Identify which cell holds the provided text, then report its [x, y] central coordinate. 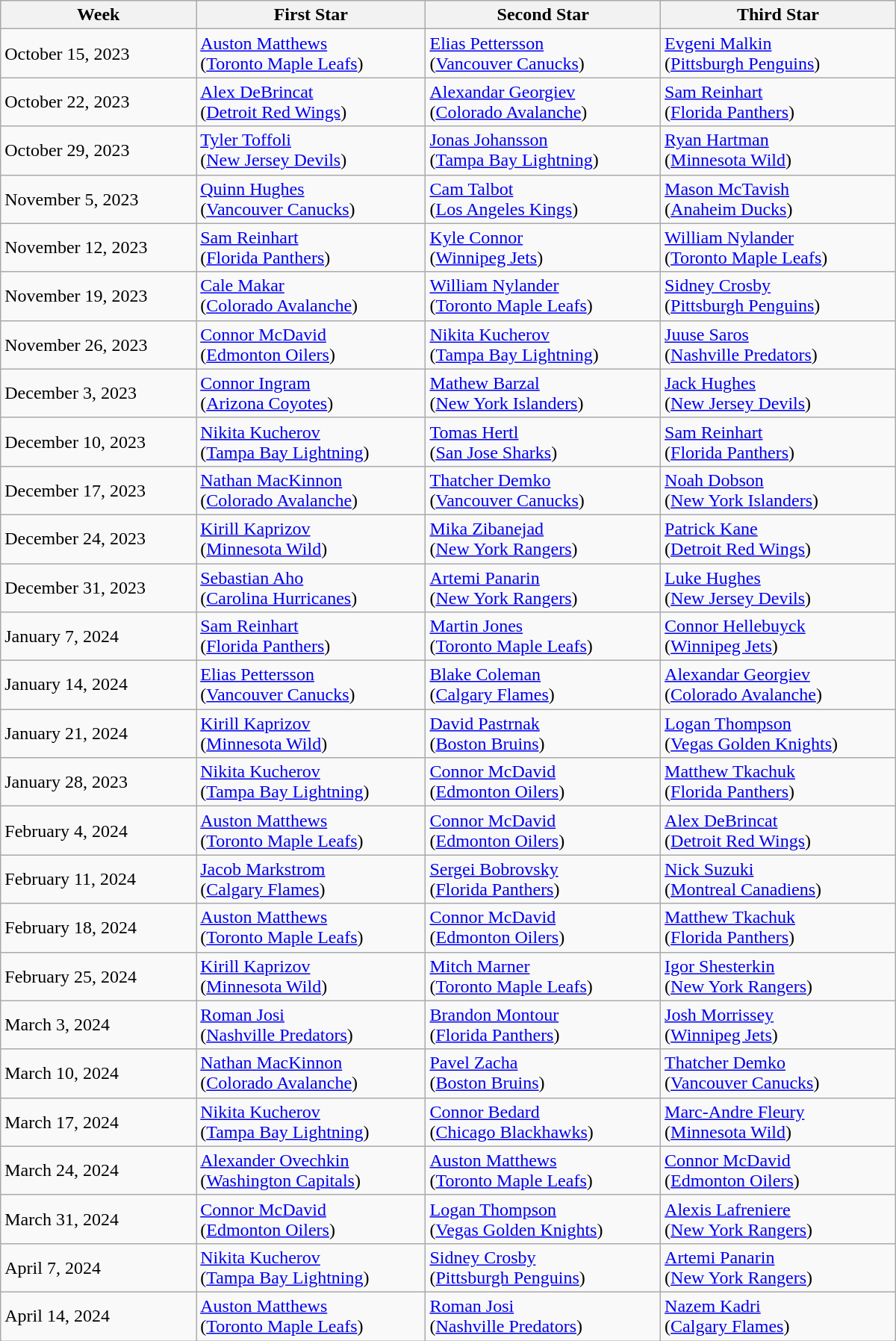
December 10, 2023 [99, 442]
October 22, 2023 [99, 102]
October 29, 2023 [99, 151]
Jack Hughes(New Jersey Devils) [778, 393]
Mika Zibanejad(New York Rangers) [544, 539]
Sebastian Aho(Carolina Hurricanes) [311, 587]
December 24, 2023 [99, 539]
November 12, 2023 [99, 248]
Alexander Ovechkin(Washington Capitals) [311, 1171]
Kyle Connor(Winnipeg Jets) [544, 248]
Juuse Saros(Nashville Predators) [778, 345]
December 31, 2023 [99, 587]
March 3, 2024 [99, 1024]
Nazem Kadri(Calgary Flames) [778, 1316]
Second Star [544, 15]
Brandon Montour(Florida Panthers) [544, 1024]
Jacob Markstrom(Calgary Flames) [311, 880]
Third Star [778, 15]
November 5, 2023 [99, 199]
Jonas Johansson(Tampa Bay Lightning) [544, 151]
Igor Shesterkin(New York Rangers) [778, 977]
Connor Hellebuyck(Winnipeg Jets) [778, 636]
October 15, 2023 [99, 54]
February 18, 2024 [99, 927]
Blake Coleman(Calgary Flames) [544, 685]
Connor Bedard(Chicago Blackhawks) [544, 1121]
February 11, 2024 [99, 880]
Martin Jones(Toronto Maple Leafs) [544, 636]
December 17, 2023 [99, 490]
Patrick Kane(Detroit Red Wings) [778, 539]
Quinn Hughes(Vancouver Canucks) [311, 199]
David Pastrnak(Boston Bruins) [544, 733]
Josh Morrissey(Winnipeg Jets) [778, 1024]
Mathew Barzal(New York Islanders) [544, 393]
Ryan Hartman(Minnesota Wild) [778, 151]
Alexis Lafreniere(New York Rangers) [778, 1219]
January 28, 2023 [99, 782]
March 31, 2024 [99, 1219]
April 7, 2024 [99, 1268]
February 4, 2024 [99, 830]
November 19, 2023 [99, 296]
Noah Dobson(New York Islanders) [778, 490]
Tyler Toffoli(New Jersey Devils) [311, 151]
January 14, 2024 [99, 685]
April 14, 2024 [99, 1316]
March 24, 2024 [99, 1171]
Cale Makar(Colorado Avalanche) [311, 296]
Week [99, 15]
Cam Talbot(Los Angeles Kings) [544, 199]
December 3, 2023 [99, 393]
February 25, 2024 [99, 977]
Evgeni Malkin(Pittsburgh Penguins) [778, 54]
March 10, 2024 [99, 1074]
Connor Ingram(Arizona Coyotes) [311, 393]
March 17, 2024 [99, 1121]
January 21, 2024 [99, 733]
Pavel Zacha(Boston Bruins) [544, 1074]
Sergei Bobrovsky(Florida Panthers) [544, 880]
Mason McTavish(Anaheim Ducks) [778, 199]
Marc-Andre Fleury(Minnesota Wild) [778, 1121]
Tomas Hertl(San Jose Sharks) [544, 442]
Luke Hughes(New Jersey Devils) [778, 587]
January 7, 2024 [99, 636]
November 26, 2023 [99, 345]
First Star [311, 15]
Nick Suzuki(Montreal Canadiens) [778, 880]
Mitch Marner(Toronto Maple Leafs) [544, 977]
